Return (X, Y) of the center of cell containing provided text 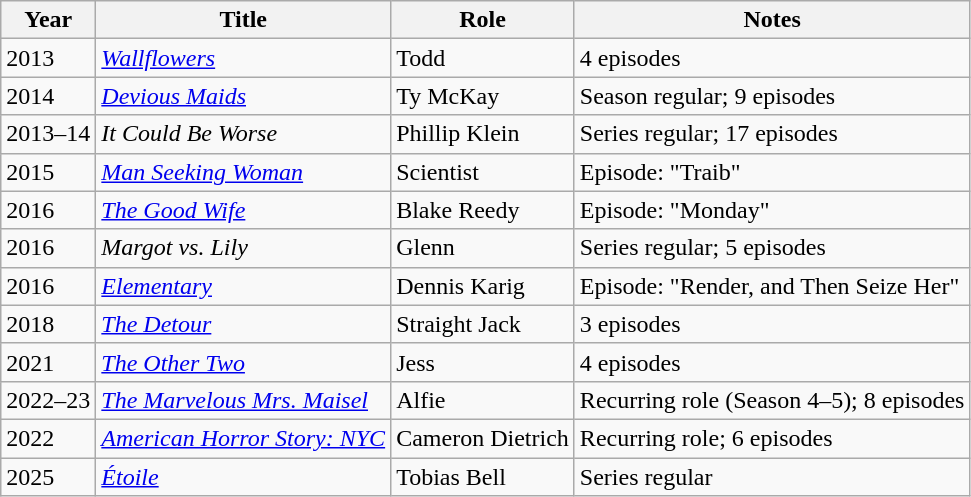
Étoile (244, 477)
Tobias Bell (483, 477)
Title (244, 20)
The Other Two (244, 362)
Alfie (483, 400)
2022 (48, 438)
Episode: "Render, and Then Seize Her" (772, 286)
Devious Maids (244, 96)
Blake Reedy (483, 210)
2014 (48, 96)
American Horror Story: NYC (244, 438)
Notes (772, 20)
It Could Be Worse (244, 134)
Recurring role (Season 4–5); 8 episodes (772, 400)
Man Seeking Woman (244, 172)
Recurring role; 6 episodes (772, 438)
2018 (48, 324)
2022–23 (48, 400)
The Good Wife (244, 210)
Role (483, 20)
Cameron Dietrich (483, 438)
Year (48, 20)
2021 (48, 362)
Straight Jack (483, 324)
Series regular; 5 episodes (772, 248)
Episode: "Monday" (772, 210)
2015 (48, 172)
Season regular; 9 episodes (772, 96)
The Detour (244, 324)
Elementary (244, 286)
Series regular (772, 477)
2013–14 (48, 134)
3 episodes (772, 324)
Dennis Karig (483, 286)
Wallflowers (244, 58)
Todd (483, 58)
Margot vs. Lily (244, 248)
Glenn (483, 248)
Series regular; 17 episodes (772, 134)
Scientist (483, 172)
Jess (483, 362)
The Marvelous Mrs. Maisel (244, 400)
Ty McKay (483, 96)
2025 (48, 477)
Episode: "Traib" (772, 172)
Phillip Klein (483, 134)
2013 (48, 58)
